Output the [X, Y] coordinate of the center of the cell containing the given text.  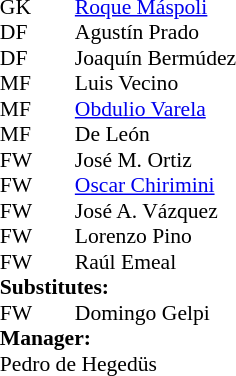
Obdulio Varela [156, 109]
Domingo Gelpi [156, 313]
Lorenzo Pino [156, 237]
De León [156, 135]
José M. Ortiz [156, 160]
Substitutes: [118, 287]
Raúl Emeal [156, 262]
José A. Vázquez [156, 211]
Luis Vecino [156, 83]
Agustín Prado [156, 33]
Oscar Chirimini [156, 185]
Manager: [118, 339]
Joaquín Bermúdez [156, 58]
